Return [X, Y] of the center of cell containing provided text 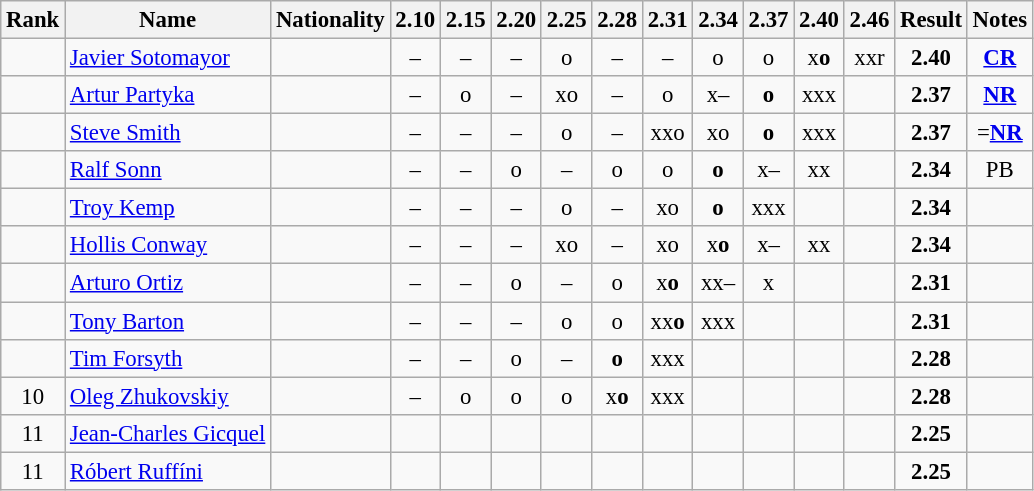
Name [168, 20]
Javier Sotomayor [168, 58]
NR [1000, 95]
Notes [1000, 20]
Tim Forsyth [168, 358]
Róbert Ruffíni [168, 471]
CR [1000, 58]
Nationality [330, 20]
x [768, 283]
10 [33, 396]
Result [932, 20]
Oleg Zhukovskiy [168, 396]
Ralf Sonn [168, 170]
xx– [718, 283]
Troy Kemp [168, 208]
2.46 [869, 20]
Arturo Ortiz [168, 283]
=NR [1000, 133]
Hollis Conway [168, 245]
Jean-Charles Gicquel [168, 433]
2.20 [516, 20]
2.15 [466, 20]
Tony Barton [168, 321]
Steve Smith [168, 133]
Artur Partyka [168, 95]
PB [1000, 170]
2.10 [415, 20]
Rank [33, 20]
xxr [869, 58]
